For the text-containing cell, return its midpoint in [x, y] coordinate format. 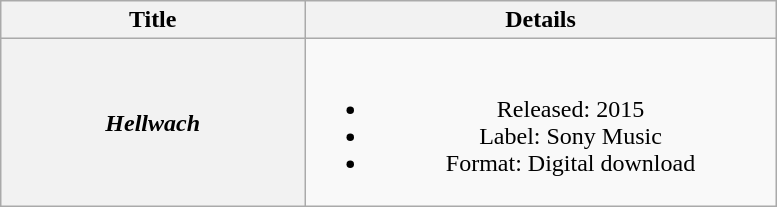
Title [153, 20]
Details [541, 20]
Released: 2015Label: Sony MusicFormat: Digital download [541, 122]
Hellwach [153, 122]
